Detect which cell encompasses the target text, then output its (x, y) center coordinate. 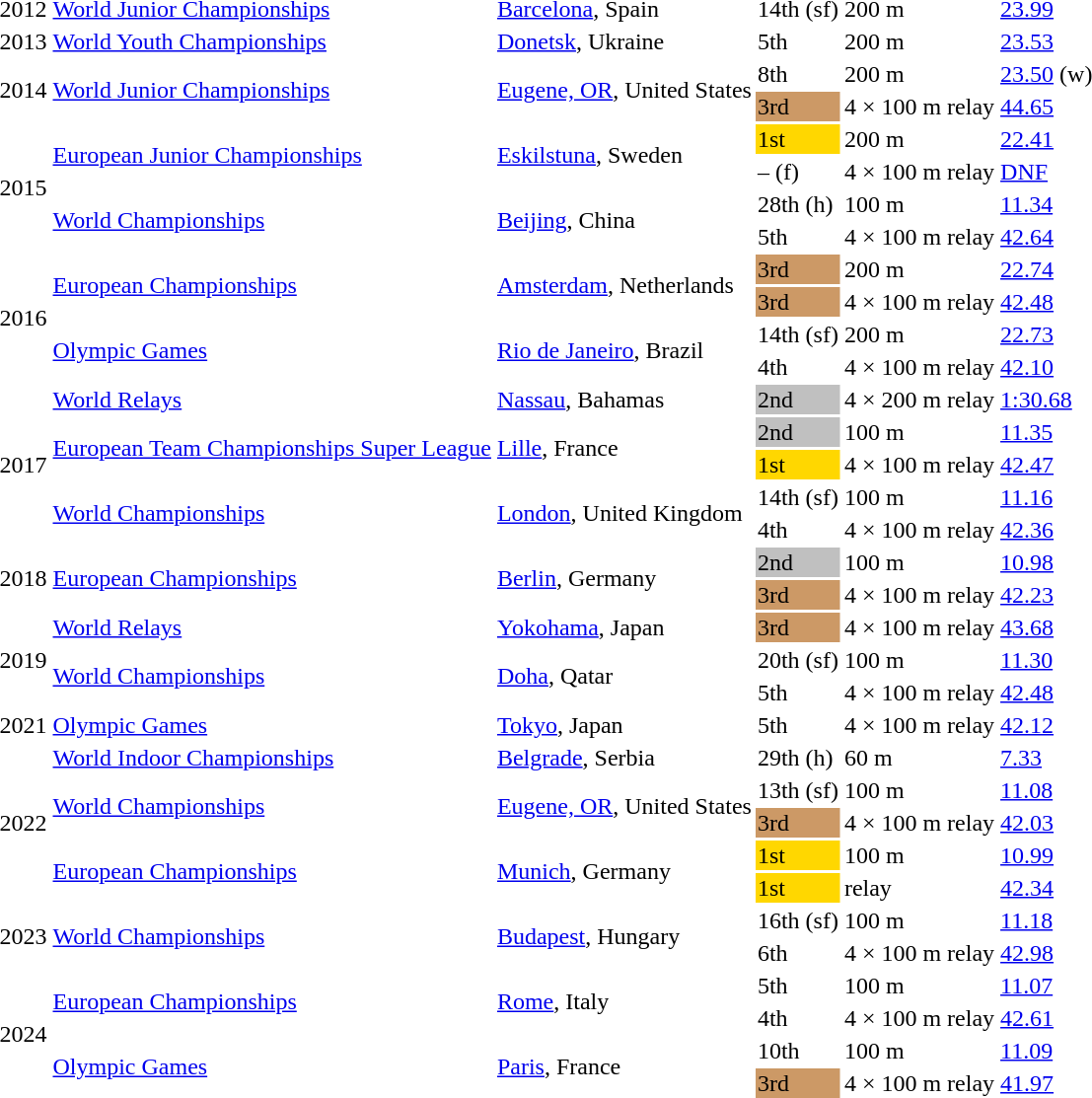
13th (sf) (797, 790)
World Youth Championships (272, 41)
4 × 200 m relay (919, 400)
8th (797, 74)
Munich, Germany (623, 872)
Nassau, Bahamas (623, 400)
European Junior Championships (272, 156)
European Team Championships Super League (272, 448)
16th (sf) (797, 920)
Tokyo, Japan (623, 725)
60 m (919, 758)
Yokohama, Japan (623, 627)
10th (797, 1051)
– (f) (797, 172)
Amsterdam, Netherlands (623, 286)
Donetsk, Ukraine (623, 41)
Beijing, China (623, 221)
London, United Kingdom (623, 513)
Budapest, Hungary (623, 937)
Berlin, Germany (623, 578)
relay (919, 888)
Rome, Italy (623, 1002)
20th (sf) (797, 660)
World Indoor Championships (272, 758)
Paris, France (623, 1067)
World Junior Championships (272, 91)
Rio de Janeiro, Brazil (623, 351)
Belgrade, Serbia (623, 758)
28th (h) (797, 204)
29th (h) (797, 758)
Lille, France (623, 448)
6th (797, 953)
Doha, Qatar (623, 677)
Eskilstuna, Sweden (623, 156)
